Return (x, y) of the center of cell containing provided text 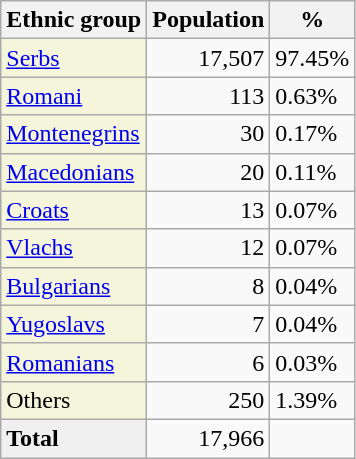
20 (208, 172)
Bulgarians (74, 286)
Ethnic group (74, 20)
13 (208, 210)
250 (208, 400)
12 (208, 248)
8 (208, 286)
Romanians (74, 362)
Yugoslavs (74, 324)
0.63% (312, 96)
30 (208, 134)
Others (74, 400)
Montenegrins (74, 134)
113 (208, 96)
17,507 (208, 58)
1.39% (312, 400)
0.17% (312, 134)
% (312, 20)
97.45% (312, 58)
Croats (74, 210)
6 (208, 362)
17,966 (208, 438)
Serbs (74, 58)
0.03% (312, 362)
Total (74, 438)
Romani (74, 96)
Population (208, 20)
Macedonians (74, 172)
7 (208, 324)
Vlachs (74, 248)
0.11% (312, 172)
